Pinpoint the cell where the given text exists, returning its [X, Y] midpoint coordinate. 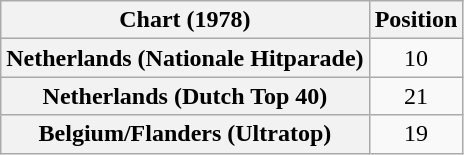
19 [416, 134]
Belgium/Flanders (Ultratop) [185, 134]
Netherlands (Nationale Hitparade) [185, 58]
Position [416, 20]
10 [416, 58]
Chart (1978) [185, 20]
21 [416, 96]
Netherlands (Dutch Top 40) [185, 96]
